Provide the (x, y) coordinate of the cell's center where the given text is located.  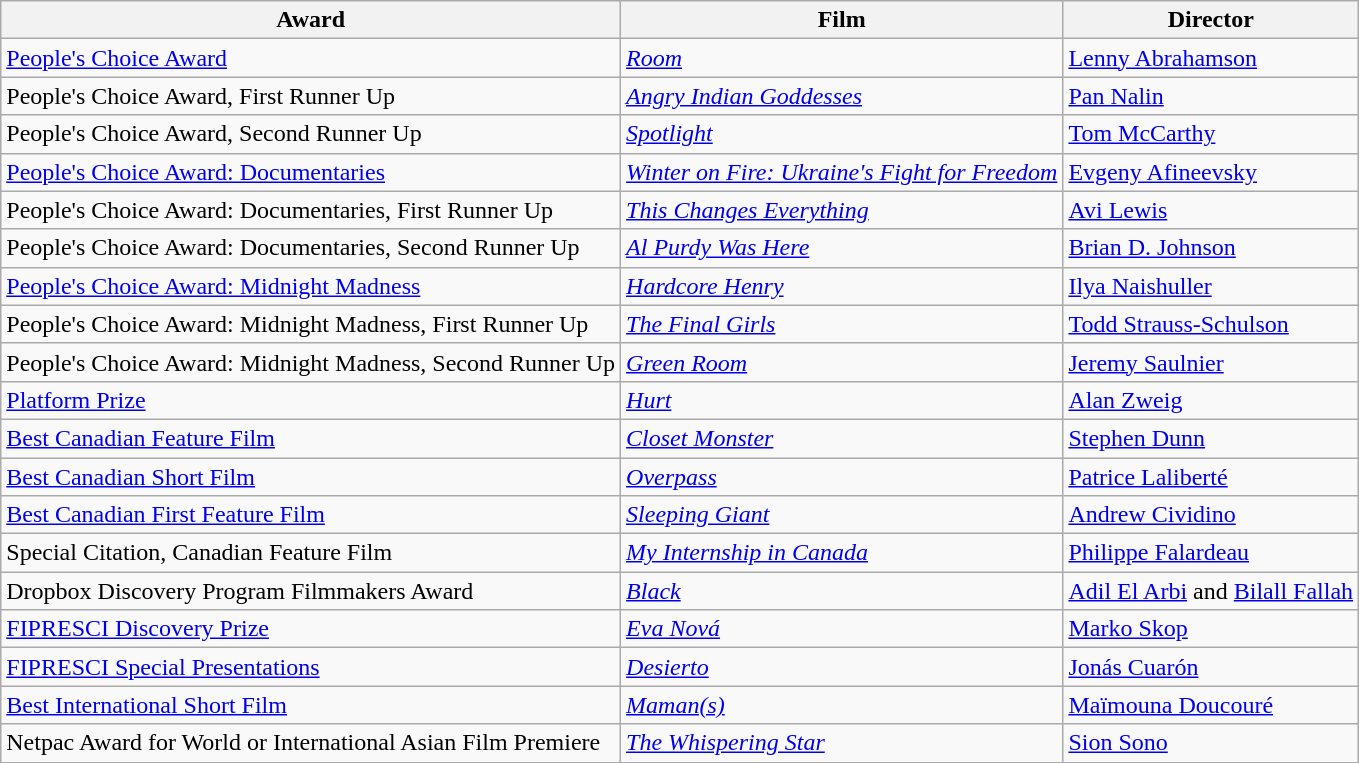
Room (842, 58)
Black (842, 591)
People's Choice Award, First Runner Up (311, 96)
Ilya Naishuller (1211, 286)
Patrice Laliberté (1211, 477)
Hardcore Henry (842, 286)
Spotlight (842, 134)
Best Canadian First Feature Film (311, 515)
Jeremy Saulnier (1211, 362)
Al Purdy Was Here (842, 248)
Alan Zweig (1211, 400)
Platform Prize (311, 400)
Netpac Award for World or International Asian Film Premiere (311, 743)
Marko Skop (1211, 629)
My Internship in Canada (842, 553)
Todd Strauss-Schulson (1211, 324)
People's Choice Award: Midnight Madness, Second Runner Up (311, 362)
FIPRESCI Discovery Prize (311, 629)
Overpass (842, 477)
People's Choice Award: Midnight Madness, First Runner Up (311, 324)
Lenny Abrahamson (1211, 58)
Film (842, 20)
FIPRESCI Special Presentations (311, 667)
People's Choice Award, Second Runner Up (311, 134)
Avi Lewis (1211, 210)
Eva Nová (842, 629)
Sleeping Giant (842, 515)
People's Choice Award: Documentaries (311, 172)
Andrew Cividino (1211, 515)
Evgeny Afineevsky (1211, 172)
People's Choice Award: Documentaries, First Runner Up (311, 210)
Best Canadian Short Film (311, 477)
Stephen Dunn (1211, 438)
Tom McCarthy (1211, 134)
Sion Sono (1211, 743)
Best Canadian Feature Film (311, 438)
Dropbox Discovery Program Filmmakers Award (311, 591)
Philippe Falardeau (1211, 553)
Special Citation, Canadian Feature Film (311, 553)
Award (311, 20)
This Changes Everything (842, 210)
Hurt (842, 400)
People's Choice Award (311, 58)
The Final Girls (842, 324)
Closet Monster (842, 438)
People's Choice Award: Documentaries, Second Runner Up (311, 248)
Pan Nalin (1211, 96)
The Whispering Star (842, 743)
Maïmouna Doucouré (1211, 705)
Angry Indian Goddesses (842, 96)
People's Choice Award: Midnight Madness (311, 286)
Desierto (842, 667)
Best International Short Film (311, 705)
Winter on Fire: Ukraine's Fight for Freedom (842, 172)
Jonás Cuarón (1211, 667)
Green Room (842, 362)
Director (1211, 20)
Maman(s) (842, 705)
Adil El Arbi and Bilall Fallah (1211, 591)
Brian D. Johnson (1211, 248)
